Determine the [X, Y] coordinate at the center of the cell enclosing the given text.  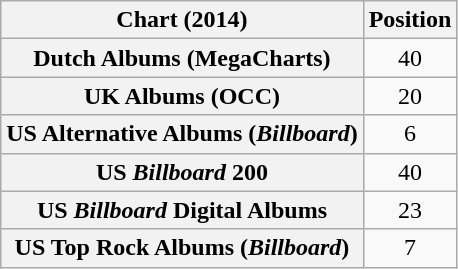
6 [410, 134]
23 [410, 210]
US Alternative Albums (Billboard) [182, 134]
UK Albums (OCC) [182, 96]
7 [410, 248]
Position [410, 20]
20 [410, 96]
US Billboard Digital Albums [182, 210]
Chart (2014) [182, 20]
US Billboard 200 [182, 172]
US Top Rock Albums (Billboard) [182, 248]
Dutch Albums (MegaCharts) [182, 58]
